Identify which cell holds the provided text, then report its (X, Y) central coordinate. 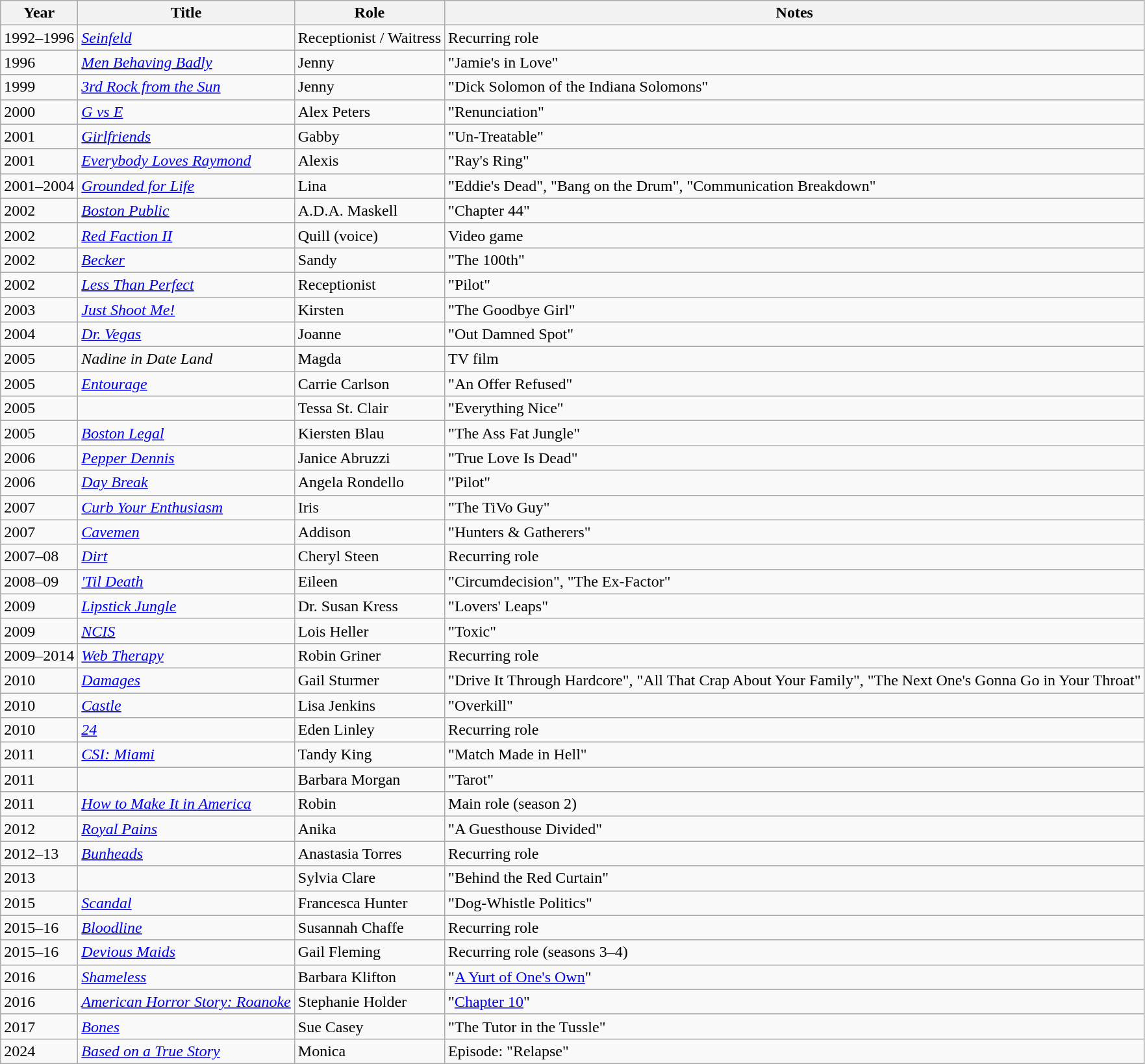
Lois Heller (369, 631)
Based on a True Story (186, 1051)
"Jamie's in Love" (795, 62)
24 (186, 730)
Sylvia Clare (369, 878)
Lisa Jenkins (369, 705)
Becker (186, 260)
Barbara Morgan (369, 779)
"Un-Treatable" (795, 136)
Dr. Susan Kress (369, 606)
2012–13 (39, 854)
"Dog-Whistle Politics" (795, 903)
"The Tutor in the Tussle" (795, 1026)
2017 (39, 1026)
Boston Public (186, 210)
Tessa St. Clair (369, 409)
Anastasia Torres (369, 854)
NCIS (186, 631)
"Lovers' Leaps" (795, 606)
"Hunters & Gatherers" (795, 532)
"True Love Is Dead" (795, 458)
"Chapter 10" (795, 1002)
"Overkill" (795, 705)
"The 100th" (795, 260)
Shameless (186, 977)
2007–08 (39, 557)
"Circumdecision", "The Ex-Factor" (795, 581)
Role (369, 13)
1996 (39, 62)
"Drive It Through Hardcore", "All That Crap About Your Family", "The Next One's Gonna Go in Your Throat" (795, 680)
"The Ass Fat Jungle" (795, 433)
Dr. Vegas (186, 335)
Year (39, 13)
American Horror Story: Roanoke (186, 1002)
1999 (39, 87)
Curb Your Enthusiasm (186, 507)
Lina (369, 186)
"Chapter 44" (795, 210)
2001–2004 (39, 186)
Susannah Chaffe (369, 928)
Scandal (186, 903)
Main role (season 2) (795, 804)
2004 (39, 335)
2012 (39, 829)
"Tarot" (795, 779)
Alex Peters (369, 112)
Pepper Dennis (186, 458)
"The TiVo Guy" (795, 507)
"Renunciation" (795, 112)
Eileen (369, 581)
Notes (795, 13)
Recurring role (seasons 3–4) (795, 952)
Tandy King (369, 755)
Kiersten Blau (369, 433)
Cavemen (186, 532)
'Til Death (186, 581)
2024 (39, 1051)
Angela Rondello (369, 483)
Grounded for Life (186, 186)
G vs E (186, 112)
"Ray's Ring" (795, 161)
"Behind the Red Curtain" (795, 878)
TV film (795, 359)
Just Shoot Me! (186, 310)
Addison (369, 532)
A.D.A. Maskell (369, 210)
Kirsten (369, 310)
Magda (369, 359)
Janice Abruzzi (369, 458)
Alexis (369, 161)
Lipstick Jungle (186, 606)
"Everything Nice" (795, 409)
2000 (39, 112)
Stephanie Holder (369, 1002)
"An Offer Refused" (795, 384)
2015 (39, 903)
Monica (369, 1051)
Robin Griner (369, 655)
Girlfriends (186, 136)
Iris (369, 507)
2013 (39, 878)
"Eddie's Dead", "Bang on the Drum", "Communication Breakdown" (795, 186)
Robin (369, 804)
Gail Sturmer (369, 680)
Cheryl Steen (369, 557)
Devious Maids (186, 952)
Bunheads (186, 854)
Less Than Perfect (186, 285)
CSI: Miami (186, 755)
Episode: "Relapse" (795, 1051)
"Match Made in Hell" (795, 755)
How to Make It in America (186, 804)
Damages (186, 680)
2009–2014 (39, 655)
Francesca Hunter (369, 903)
Carrie Carlson (369, 384)
"A Guesthouse Divided" (795, 829)
Seinfeld (186, 38)
Web Therapy (186, 655)
2008–09 (39, 581)
Sandy (369, 260)
"Out Damned Spot" (795, 335)
1992–1996 (39, 38)
Men Behaving Badly (186, 62)
Everybody Loves Raymond (186, 161)
Nadine in Date Land (186, 359)
Red Faction II (186, 235)
Gail Fleming (369, 952)
Receptionist (369, 285)
Eden Linley (369, 730)
Entourage (186, 384)
Royal Pains (186, 829)
3rd Rock from the Sun (186, 87)
Castle (186, 705)
Boston Legal (186, 433)
Joanne (369, 335)
Anika (369, 829)
2003 (39, 310)
Title (186, 13)
Bones (186, 1026)
"A Yurt of One's Own" (795, 977)
"Dick Solomon of the Indiana Solomons" (795, 87)
Day Break (186, 483)
Dirt (186, 557)
Quill (voice) (369, 235)
Sue Casey (369, 1026)
"Toxic" (795, 631)
Gabby (369, 136)
Receptionist / Waitress (369, 38)
Video game (795, 235)
"The Goodbye Girl" (795, 310)
Bloodline (186, 928)
Barbara Klifton (369, 977)
